Pinpoint the cell where the given text exists, returning its [X, Y] midpoint coordinate. 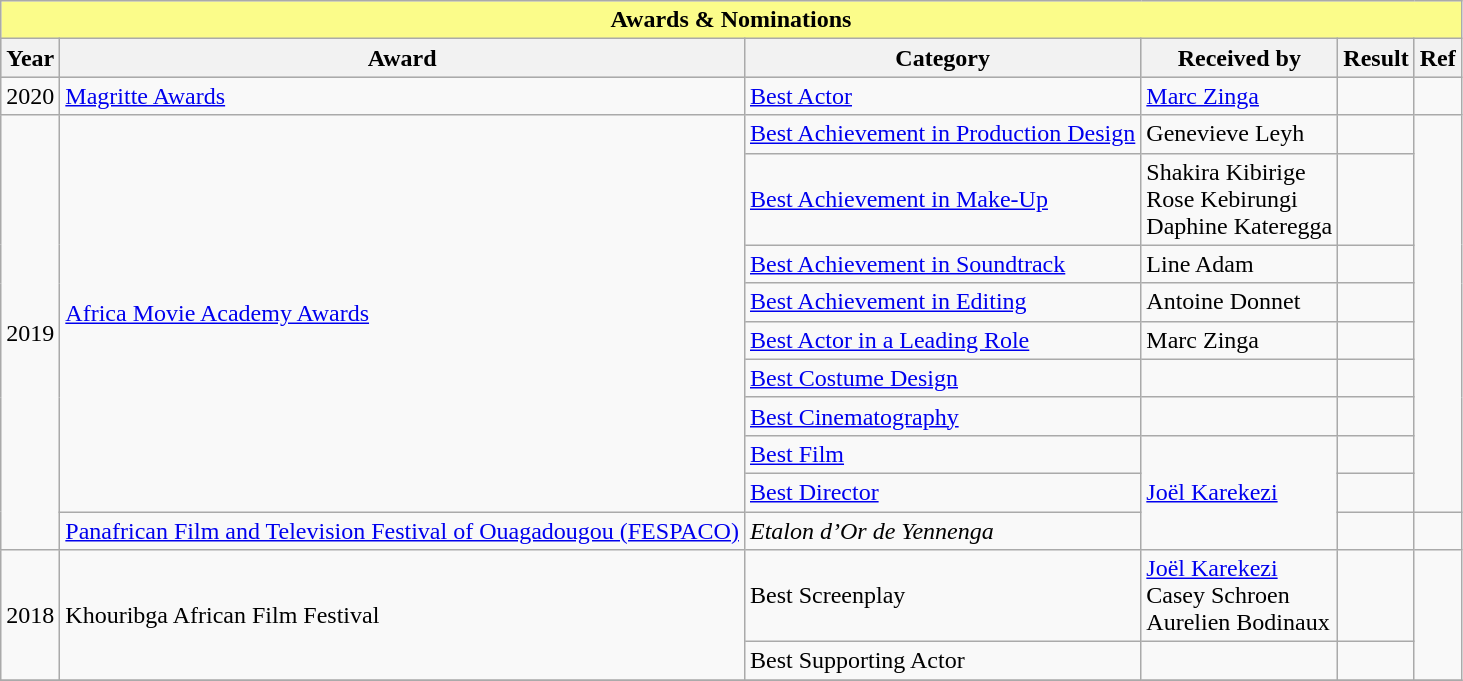
Panafrican Film and Television Festival of Ouagadougou (FESPACO) [402, 531]
Best Achievement in Make-Up [942, 199]
Africa Movie Academy Awards [402, 314]
Year [30, 58]
Received by [1240, 58]
Result [1376, 58]
Best Achievement in Editing [942, 302]
Best Actor [942, 96]
Best Costume Design [942, 378]
2020 [30, 96]
Genevieve Leyh [1240, 134]
Magritte Awards [402, 96]
2018 [30, 615]
Line Adam [1240, 264]
Best Achievement in Soundtrack [942, 264]
Ref [1438, 58]
Best Cinematography [942, 416]
Khouribga African Film Festival [402, 615]
Shakira KibirigeRose Kebirungi Daphine Kateregga [1240, 199]
Best Supporting Actor [942, 661]
Joël Karekezi [1240, 492]
2019 [30, 332]
Category [942, 58]
Etalon d’Or de Yennenga [942, 531]
Best Screenplay [942, 596]
Best Actor in a Leading Role [942, 340]
Award [402, 58]
Best Director [942, 492]
Best Achievement in Production Design [942, 134]
Joël KarekeziCasey SchroenAurelien Bodinaux [1240, 596]
Best Film [942, 454]
Antoine Donnet [1240, 302]
Awards & Nominations [731, 20]
